Capture the cell that displays the provided text and extract its (X, Y) central coordinate. 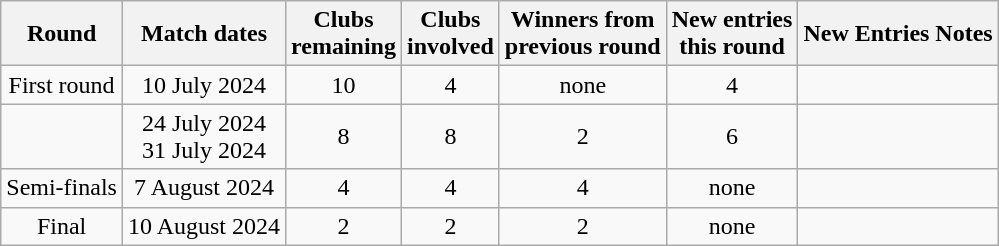
First round (62, 85)
10 July 2024 (204, 85)
New Entries Notes (898, 34)
7 August 2024 (204, 188)
10 August 2024 (204, 226)
6 (732, 136)
Final (62, 226)
24 July 202431 July 2024 (204, 136)
Clubsremaining (344, 34)
New entriesthis round (732, 34)
Winners fromprevious round (582, 34)
Round (62, 34)
Clubsinvolved (451, 34)
10 (344, 85)
Semi-finals (62, 188)
Match dates (204, 34)
